Identify which cell holds the provided text, then report its [X, Y] central coordinate. 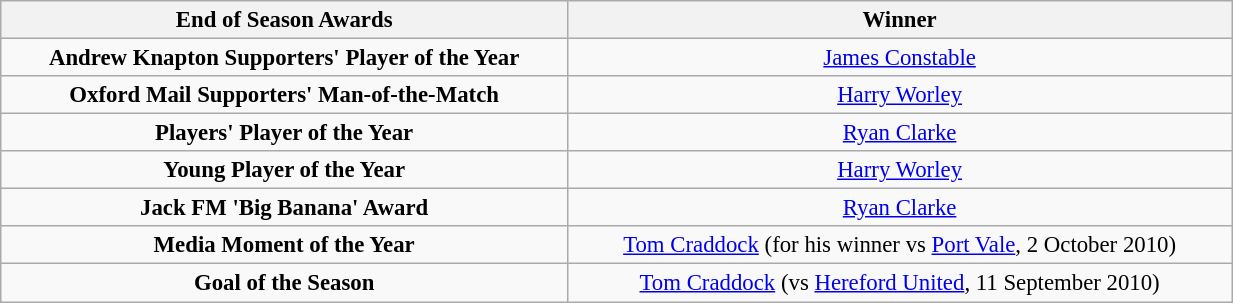
Tom Craddock (for his winner vs Port Vale, 2 October 2010) [900, 245]
Jack FM 'Big Banana' Award [284, 208]
Players' Player of the Year [284, 133]
Oxford Mail Supporters' Man-of-the-Match [284, 95]
Young Player of the Year [284, 170]
Tom Craddock (vs Hereford United, 11 September 2010) [900, 283]
Winner [900, 20]
James Constable [900, 58]
Goal of the Season [284, 283]
End of Season Awards [284, 20]
Media Moment of the Year [284, 245]
Andrew Knapton Supporters' Player of the Year [284, 58]
